Locate the cell with the specified text and output its (X, Y) center coordinate. 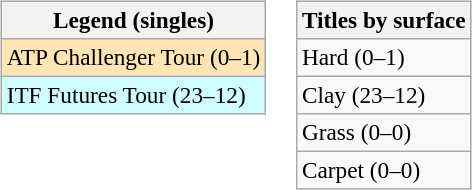
Titles by surface (384, 20)
ATP Challenger Tour (0–1) (133, 57)
Carpet (0–0) (384, 171)
Hard (0–1) (384, 57)
ITF Futures Tour (23–12) (133, 95)
Legend (singles) (133, 20)
Grass (0–0) (384, 133)
Clay (23–12) (384, 95)
